Detect which cell encompasses the target text, then output its [X, Y] center coordinate. 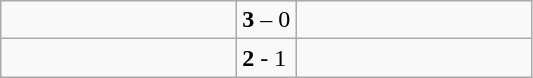
2 - 1 [266, 58]
3 – 0 [266, 20]
